Return [x, y] of the center of cell containing provided text 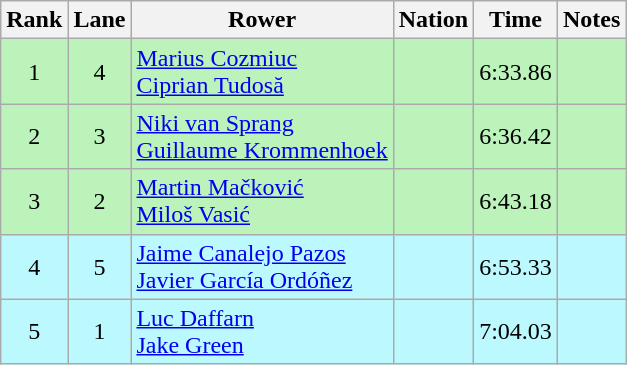
Time [516, 20]
7:04.03 [516, 332]
6:36.42 [516, 136]
Marius CozmiucCiprian Tudosă [262, 72]
Rank [34, 20]
6:53.33 [516, 266]
Lane [100, 20]
Martin MačkovićMiloš Vasić [262, 202]
Nation [433, 20]
Luc DaffarnJake Green [262, 332]
Jaime Canalejo PazosJavier García Ordóñez [262, 266]
6:43.18 [516, 202]
Notes [591, 20]
Rower [262, 20]
6:33.86 [516, 72]
Niki van SprangGuillaume Krommenhoek [262, 136]
